Output the [X, Y] coordinate of the center of the cell containing the given text.  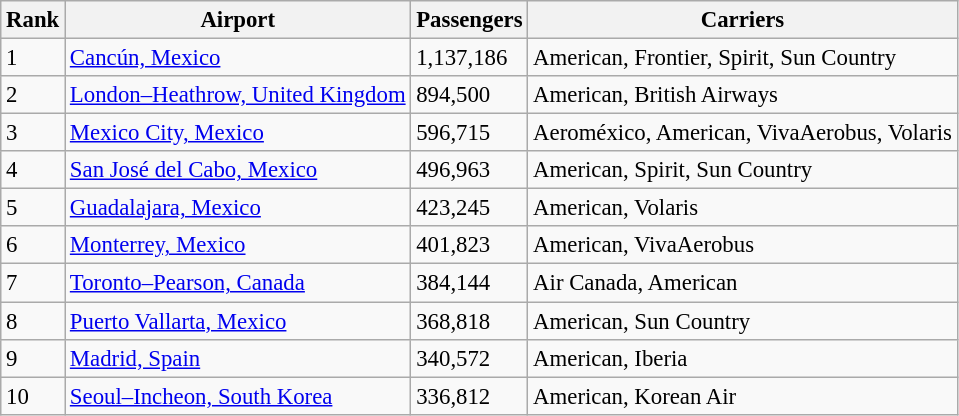
Air Canada, American [742, 283]
1,137,186 [470, 58]
10 [33, 396]
368,818 [470, 321]
London–Heathrow, United Kingdom [238, 95]
Passengers [470, 20]
423,245 [470, 208]
336,812 [470, 396]
American, Iberia [742, 358]
401,823 [470, 245]
American, VivaAerobus [742, 245]
Seoul–Incheon, South Korea [238, 396]
Toronto–Pearson, Canada [238, 283]
894,500 [470, 95]
5 [33, 208]
7 [33, 283]
384,144 [470, 283]
Mexico City, Mexico [238, 133]
American, Korean Air [742, 396]
Monterrey, Mexico [238, 245]
Cancún, Mexico [238, 58]
340,572 [470, 358]
Rank [33, 20]
496,963 [470, 170]
American, Spirit, Sun Country [742, 170]
2 [33, 95]
9 [33, 358]
4 [33, 170]
6 [33, 245]
American, Volaris [742, 208]
3 [33, 133]
Madrid, Spain [238, 358]
San José del Cabo, Mexico [238, 170]
Aeroméxico, American, VivaAerobus, Volaris [742, 133]
American, Frontier, Spirit, Sun Country [742, 58]
Carriers [742, 20]
Airport [238, 20]
596,715 [470, 133]
Guadalajara, Mexico [238, 208]
Puerto Vallarta, Mexico [238, 321]
American, Sun Country [742, 321]
American, British Airways [742, 95]
8 [33, 321]
1 [33, 58]
